Return the [x, y] coordinate for the center point of the cell that contains the specified text.  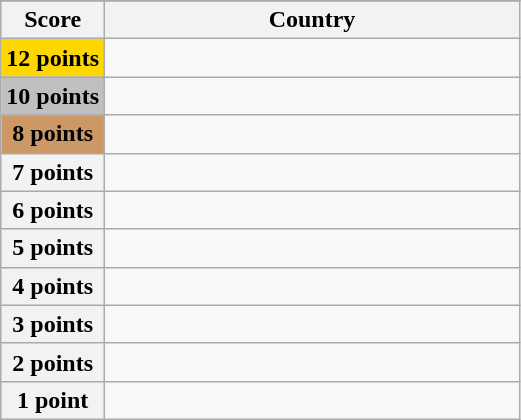
3 points [53, 324]
6 points [53, 210]
5 points [53, 248]
Country [312, 20]
8 points [53, 134]
2 points [53, 362]
7 points [53, 172]
10 points [53, 96]
Score [53, 20]
12 points [53, 58]
4 points [53, 286]
1 point [53, 400]
